Identify which cell holds the provided text, then report its (X, Y) central coordinate. 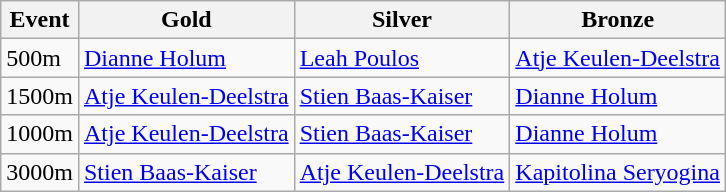
Gold (186, 20)
Bronze (618, 20)
Event (40, 20)
Kapitolina Seryogina (618, 172)
500m (40, 58)
Leah Poulos (402, 58)
3000m (40, 172)
1000m (40, 134)
Silver (402, 20)
1500m (40, 96)
